Output the (x, y) coordinate of the center of the cell containing the given text.  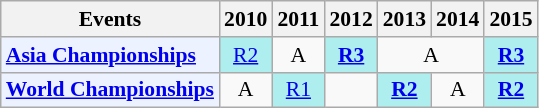
2011 (298, 19)
2014 (458, 19)
R1 (298, 90)
World Championships (110, 90)
Events (110, 19)
2013 (404, 19)
2012 (350, 19)
2015 (510, 19)
Asia Championships (110, 55)
2010 (246, 19)
